Search for the cell housing the specified text and yield its [X, Y] center coordinate. 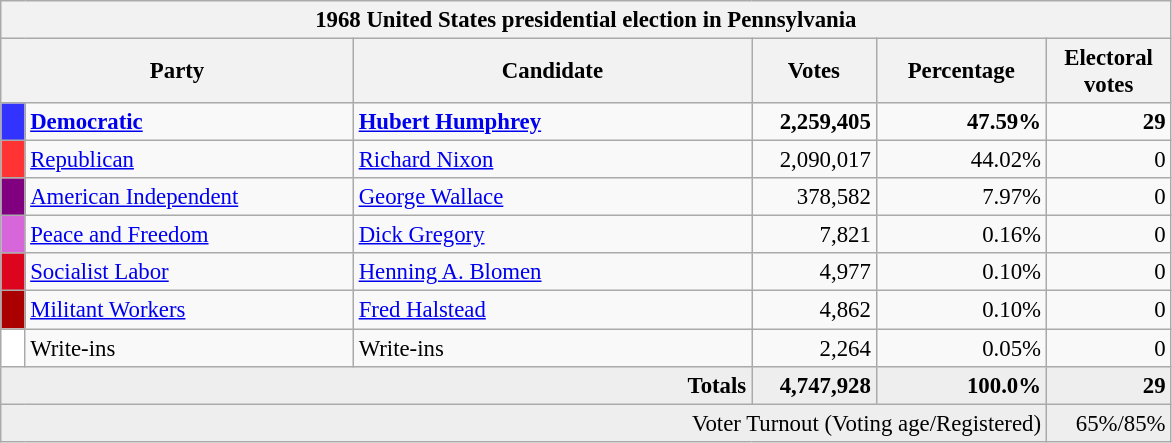
Voter Turnout (Voting age/Registered) [524, 423]
4,977 [814, 273]
Militant Workers [189, 310]
65%/85% [1108, 423]
0.16% [961, 235]
378,582 [814, 197]
2,259,405 [814, 122]
Dick Gregory [552, 235]
Richard Nixon [552, 160]
7,821 [814, 235]
Candidate [552, 72]
0.05% [961, 348]
George Wallace [552, 197]
2,090,017 [814, 160]
Party [178, 72]
Peace and Freedom [189, 235]
1968 United States presidential election in Pennsylvania [586, 20]
7.97% [961, 197]
Totals [376, 385]
47.59% [961, 122]
American Independent [189, 197]
4,747,928 [814, 385]
Henning A. Blomen [552, 273]
Socialist Labor [189, 273]
Percentage [961, 72]
100.0% [961, 385]
Republican [189, 160]
2,264 [814, 348]
44.02% [961, 160]
Fred Halstead [552, 310]
Hubert Humphrey [552, 122]
Electoral votes [1108, 72]
Votes [814, 72]
Democratic [189, 122]
4,862 [814, 310]
